Detect which cell encompasses the target text, then output its (x, y) center coordinate. 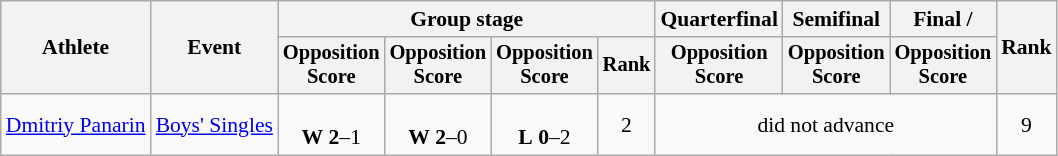
W 2–1 (332, 124)
L 0–2 (544, 124)
Group stage (466, 19)
Final / (944, 19)
Semifinal (836, 19)
Quarterfinal (719, 19)
did not advance (826, 124)
Event (214, 48)
Dmitriy Panarin (76, 124)
9 (1026, 124)
W 2–0 (438, 124)
2 (627, 124)
Boys' Singles (214, 124)
Athlete (76, 48)
